Determine the (x, y) coordinate at the center of the cell enclosing the given text.  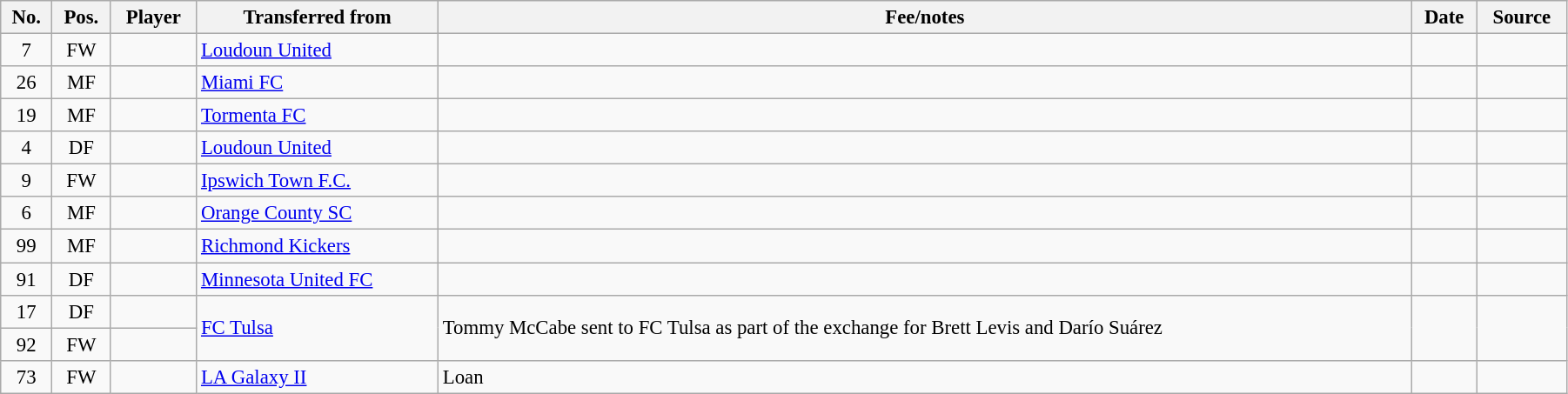
91 (26, 279)
9 (26, 181)
Transferred from (318, 17)
Orange County SC (318, 213)
Source (1521, 17)
Pos. (82, 17)
26 (26, 83)
4 (26, 148)
Tormenta FC (318, 116)
No. (26, 17)
Richmond Kickers (318, 246)
19 (26, 116)
Minnesota United FC (318, 279)
Fee/notes (924, 17)
7 (26, 50)
99 (26, 246)
Tommy McCabe sent to FC Tulsa as part of the exchange for Brett Levis and Darío Suárez (924, 327)
Miami FC (318, 83)
Ipswich Town F.C. (318, 181)
Loan (924, 377)
73 (26, 377)
LA Galaxy II (318, 377)
Date (1444, 17)
FC Tulsa (318, 327)
17 (26, 311)
92 (26, 344)
6 (26, 213)
Player (153, 17)
